Output the [x, y] coordinate of the center of the cell containing the given text.  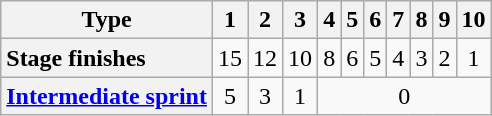
Type [107, 20]
12 [266, 58]
Stage finishes [107, 58]
7 [398, 20]
0 [404, 96]
Intermediate sprint [107, 96]
15 [230, 58]
9 [444, 20]
